Output the (x, y) coordinate of the center of the cell containing the given text.  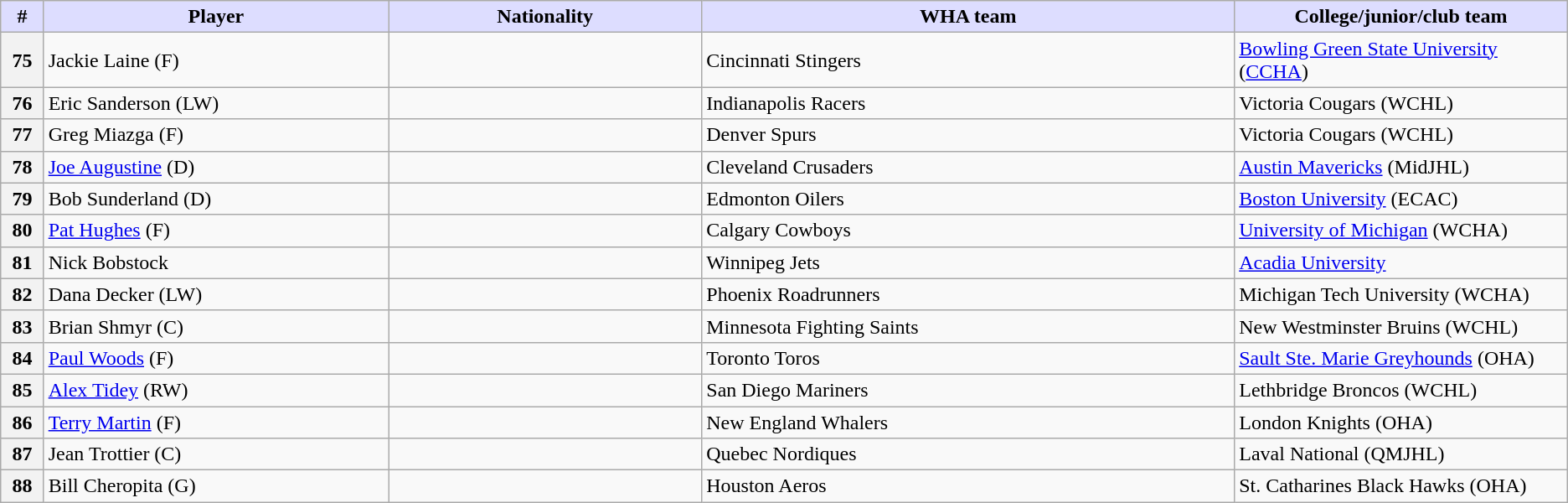
Dana Decker (LW) (216, 294)
Greg Miazga (F) (216, 135)
Phoenix Roadrunners (968, 294)
New Westminster Bruins (WCHL) (1401, 326)
Bowling Green State University (CCHA) (1401, 60)
Paul Woods (F) (216, 358)
83 (22, 326)
Acadia University (1401, 262)
Brian Shmyr (C) (216, 326)
Alex Tidey (RW) (216, 390)
Jackie Laine (F) (216, 60)
85 (22, 390)
Calgary Cowboys (968, 231)
Edmonton Oilers (968, 199)
79 (22, 199)
Lethbridge Broncos (WCHL) (1401, 390)
87 (22, 454)
Joe Augustine (D) (216, 167)
Michigan Tech University (WCHA) (1401, 294)
New England Whalers (968, 422)
86 (22, 422)
Jean Trottier (C) (216, 454)
Eric Sanderson (LW) (216, 103)
St. Catharines Black Hawks (OHA) (1401, 486)
Minnesota Fighting Saints (968, 326)
Laval National (QMJHL) (1401, 454)
Player (216, 17)
Winnipeg Jets (968, 262)
Sault Ste. Marie Greyhounds (OHA) (1401, 358)
# (22, 17)
Terry Martin (F) (216, 422)
Boston University (ECAC) (1401, 199)
Austin Mavericks (MidJHL) (1401, 167)
78 (22, 167)
84 (22, 358)
Indianapolis Racers (968, 103)
Nationality (545, 17)
88 (22, 486)
Nick Bobstock (216, 262)
College/junior/club team (1401, 17)
WHA team (968, 17)
76 (22, 103)
77 (22, 135)
Toronto Toros (968, 358)
Denver Spurs (968, 135)
Quebec Nordiques (968, 454)
82 (22, 294)
University of Michigan (WCHA) (1401, 231)
Bob Sunderland (D) (216, 199)
Pat Hughes (F) (216, 231)
81 (22, 262)
80 (22, 231)
Cleveland Crusaders (968, 167)
London Knights (OHA) (1401, 422)
San Diego Mariners (968, 390)
Cincinnati Stingers (968, 60)
Houston Aeros (968, 486)
Bill Cheropita (G) (216, 486)
75 (22, 60)
